Identify which cell holds the provided text, then report its (X, Y) central coordinate. 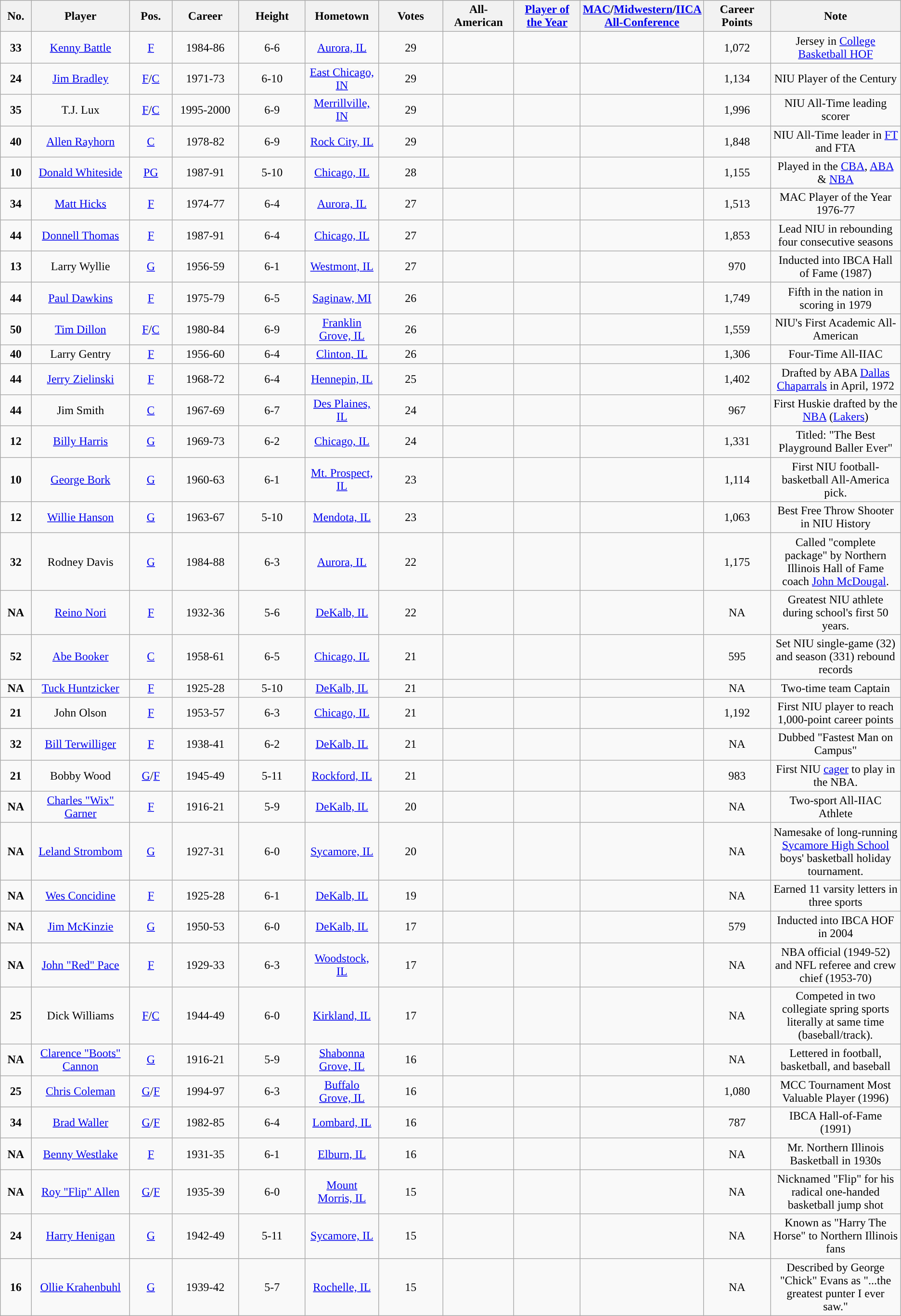
Buffalo Grove, IL (342, 1091)
1,080 (737, 1091)
Played in the CBA, ABA & NBA (836, 172)
Hennepin, IL (342, 378)
Merrillville, IN (342, 110)
1944-49 (205, 1016)
Jim Bradley (81, 79)
PG (151, 172)
John Olson (81, 713)
Jerry Zielinski (81, 378)
Height (272, 16)
Nicknamed "Flip" for his radical one-handed basketball jump shot (836, 1192)
Matt Hicks (81, 204)
Kirkland, IL (342, 1016)
1,853 (737, 235)
Chris Coleman (81, 1091)
George Bork (81, 480)
Jim Smith (81, 410)
33 (16, 47)
Dick Williams (81, 1016)
1975-79 (205, 298)
1995-2000 (205, 110)
Willie Hanson (81, 517)
East Chicago, IN (342, 79)
1980-84 (205, 329)
Clinton, IL (342, 354)
Billy Harris (81, 442)
John "Red" Pace (81, 965)
1,072 (737, 47)
1,306 (737, 354)
Bobby Wood (81, 775)
NBA official (1949-52) and NFL referee and crew chief (1953-70) (836, 965)
1939-42 (205, 1287)
1,114 (737, 480)
967 (737, 410)
Wes Concidine (81, 896)
Namesake of long-running Sycamore High School boys' basketball holiday tournament. (836, 851)
NIU's First Academic All-American (836, 329)
1935-39 (205, 1192)
First NIU cager to play in the NBA. (836, 775)
T.J. Lux (81, 110)
Kenny Battle (81, 47)
Titled: "The Best Playground Baller Ever" (836, 442)
5-6 (272, 612)
Franklin Grove, IL (342, 329)
Elburn, IL (342, 1154)
Lombard, IL (342, 1123)
First NIU football-basketball All-America pick. (836, 480)
1968-72 (205, 378)
Tuck Huntzicker (81, 688)
First NIU player to reach 1,000-point career points (836, 713)
Best Free Throw Shooter in NIU History (836, 517)
Career Points (737, 16)
Hometown (342, 16)
Pos. (151, 16)
1984-86 (205, 47)
Rock City, IL (342, 142)
NIU Player of the Century (836, 79)
1984-88 (205, 561)
1,996 (737, 110)
1927-31 (205, 851)
Charles "Wix" Garner (81, 807)
1,192 (737, 713)
Harry Henigan (81, 1236)
6-7 (272, 410)
Ollie Krahenbuhl (81, 1287)
Career (205, 16)
MAC Player of the Year 1976-77 (836, 204)
1953-57 (205, 713)
Allen Rayhorn (81, 142)
MAC/Midwestern/IICA All-Conference (642, 16)
1971-73 (205, 79)
1958-61 (205, 657)
1963-67 (205, 517)
1960-63 (205, 480)
Mt. Prospect, IL (342, 480)
1,848 (737, 142)
579 (737, 926)
Drafted by ABA Dallas Chaparrals in April, 1972 (836, 378)
First Huskie drafted by the NBA (Lakers) (836, 410)
1982-85 (205, 1123)
19 (411, 896)
Larry Gentry (81, 354)
1950-53 (205, 926)
6-10 (272, 79)
1956-59 (205, 267)
Earned 11 varsity letters in three sports (836, 896)
Inducted into IBCA HOF in 2004 (836, 926)
Woodstock, IL (342, 965)
Tim Dillon (81, 329)
Lead NIU in rebounding four consecutive seasons (836, 235)
Paul Dawkins (81, 298)
595 (737, 657)
Leland Strombom (81, 851)
Lettered in football, basketball, and baseball (836, 1060)
1945-49 (205, 775)
Larry Wyllie (81, 267)
1974-77 (205, 204)
NIU All-Time leading scorer (836, 110)
Inducted into IBCA Hall of Fame (1987) (836, 267)
1,063 (737, 517)
No. (16, 16)
1942-49 (205, 1236)
Called "complete package" by Northern Illinois Hall of Fame coach John McDougal. (836, 561)
983 (737, 775)
Donald Whiteside (81, 172)
1,175 (737, 561)
52 (16, 657)
Two-time team Captain (836, 688)
Competed in two collegiate spring sports literally at same time (baseball/track). (836, 1016)
Jim McKinzie (81, 926)
Reino Nori (81, 612)
Mr. Northern Illinois Basketball in 1930s (836, 1154)
1978-82 (205, 142)
Player (81, 16)
Mount Morris, IL (342, 1192)
6-6 (272, 47)
Set NIU single-game (32) and season (331) rebound records (836, 657)
Saginaw, MI (342, 298)
35 (16, 110)
1931-35 (205, 1154)
Fifth in the nation in scoring in 1979 (836, 298)
Rochelle, IL (342, 1287)
1938-41 (205, 744)
Roy "Flip" Allen (81, 1192)
787 (737, 1123)
Dubbed "Fastest Man on Campus" (836, 744)
IBCA Hall-of-Fame (1991) (836, 1123)
All-American (478, 16)
Brad Waller (81, 1123)
1,134 (737, 79)
1929-33 (205, 965)
Player of the Year (547, 16)
28 (411, 172)
50 (16, 329)
Two-sport All-IIAC Athlete (836, 807)
Rockford, IL (342, 775)
1,331 (737, 442)
1932-36 (205, 612)
Jersey in College Basketball HOF (836, 47)
Clarence "Boots" Cannon (81, 1060)
1,513 (737, 204)
5-7 (272, 1287)
Shabonna Grove, IL (342, 1060)
Abe Booker (81, 657)
NIU All-Time leader in FT and FTA (836, 142)
Votes (411, 16)
1967-69 (205, 410)
970 (737, 267)
1994-97 (205, 1091)
1956-60 (205, 354)
Des Plaines, IL (342, 410)
Benny Westlake (81, 1154)
1,559 (737, 329)
Note (836, 16)
1,402 (737, 378)
13 (16, 267)
Donnell Thomas (81, 235)
Rodney Davis (81, 561)
Known as "Harry The Horse" to Northern Illinois fans (836, 1236)
Greatest NIU athlete during school's first 50 years. (836, 612)
1,155 (737, 172)
Mendota, IL (342, 517)
Westmont, IL (342, 267)
1,749 (737, 298)
MCC Tournament Most Valuable Player (1996) (836, 1091)
Described by George "Chick" Evans as "...the greatest punter I ever saw." (836, 1287)
1969-73 (205, 442)
Bill Terwilliger (81, 744)
Four-Time All-IIAC (836, 354)
